For the text-containing cell, return its midpoint in (X, Y) coordinate format. 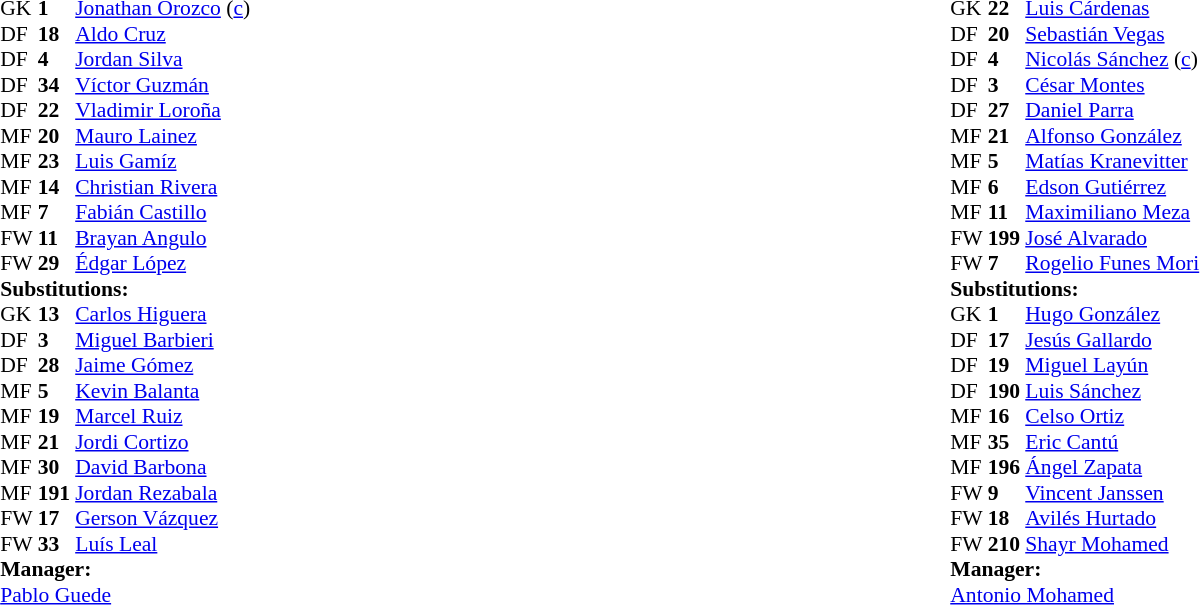
Matías Kranevitter (1112, 161)
6 (1007, 187)
Fabián Castillo (162, 213)
34 (57, 85)
13 (57, 315)
1 (1007, 315)
35 (1007, 442)
Luís Leal (162, 544)
César Montes (1112, 85)
22 (57, 111)
Gerson Vázquez (162, 519)
Maximiliano Meza (1112, 213)
199 (1007, 238)
Víctor Guzmán (162, 85)
Jesús Gallardo (1112, 340)
Carlos Higuera (162, 315)
23 (57, 161)
José Alvarado (1112, 238)
28 (57, 365)
Jaime Gómez (162, 365)
Brayan Angulo (162, 238)
27 (1007, 111)
190 (1007, 391)
Hugo González (1112, 315)
Christian Rivera (162, 187)
Shayr Mohamed (1112, 544)
Eric Cantú (1112, 442)
Jordan Rezabala (162, 493)
210 (1007, 544)
Daniel Parra (1112, 111)
Avilés Hurtado (1112, 519)
Edson Gutiérrez (1112, 187)
Jordan Silva (162, 59)
Sebastián Vegas (1112, 34)
Miguel Barbieri (162, 340)
191 (57, 493)
Ángel Zapata (1112, 467)
33 (57, 544)
Alfonso González (1112, 136)
196 (1007, 467)
Vincent Janssen (1112, 493)
14 (57, 187)
Luis Sánchez (1112, 391)
16 (1007, 417)
Vladimir Loroña (162, 111)
Mauro Lainez (162, 136)
Luis Gamíz (162, 161)
Nicolás Sánchez (c) (1112, 59)
9 (1007, 493)
Édgar López (162, 263)
Aldo Cruz (162, 34)
30 (57, 467)
Miguel Layún (1112, 365)
Celso Ortiz (1112, 417)
David Barbona (162, 467)
Kevin Balanta (162, 391)
Marcel Ruiz (162, 417)
Rogelio Funes Mori (1112, 263)
29 (57, 263)
Jordi Cortizo (162, 442)
